Find where the given text appears and provide that cell's center as [x, y] coordinate. 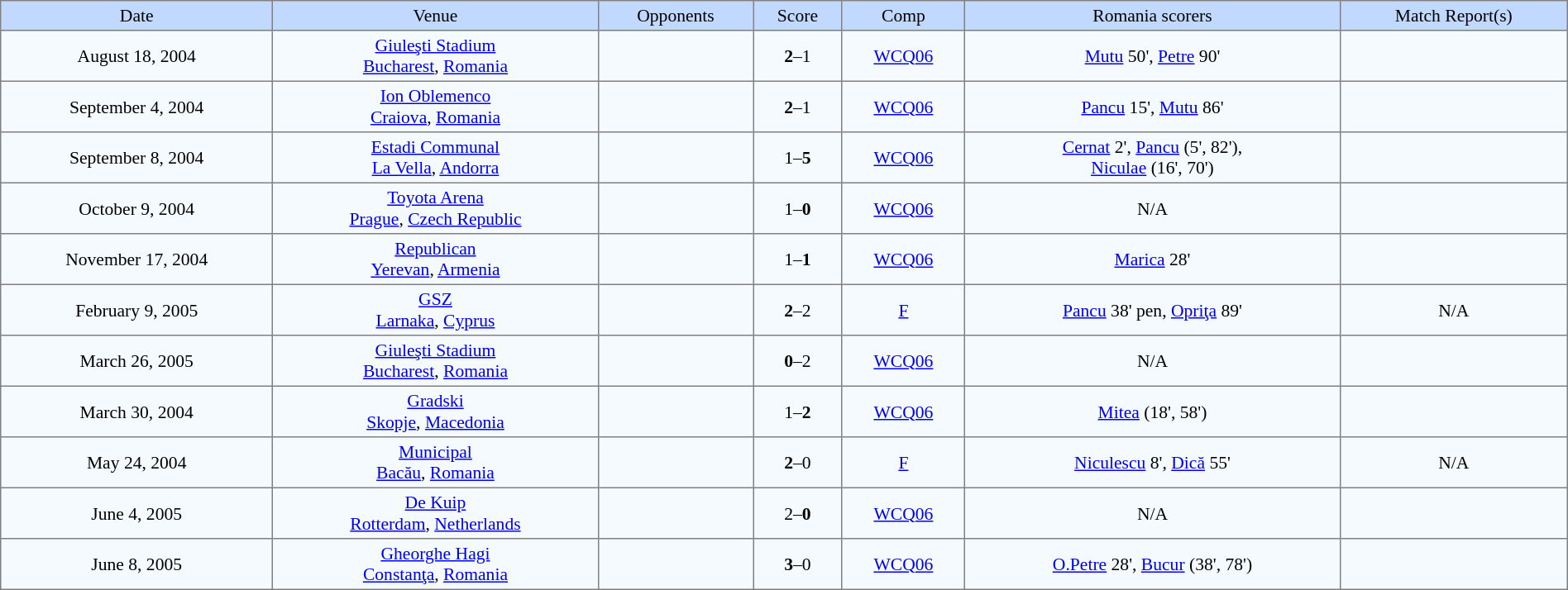
1–2 [797, 412]
June 4, 2005 [137, 513]
May 24, 2004 [137, 463]
Romania scorers [1153, 16]
Gheorghe HagiConstanţa, Romania [436, 564]
3–0 [797, 564]
Estadi CommunalLa Vella, Andorra [436, 158]
Niculescu 8', Dică 55' [1153, 463]
Mutu 50', Petre 90' [1153, 56]
2–2 [797, 310]
1–0 [797, 208]
MunicipalBacău, Romania [436, 463]
October 9, 2004 [137, 208]
O.Petre 28', Bucur (38', 78') [1153, 564]
November 17, 2004 [137, 259]
Comp [903, 16]
August 18, 2004 [137, 56]
Venue [436, 16]
Toyota ArenaPrague, Czech Republic [436, 208]
Marica 28' [1153, 259]
Match Report(s) [1454, 16]
1–5 [797, 158]
February 9, 2005 [137, 310]
Pancu 15', Mutu 86' [1153, 107]
March 30, 2004 [137, 412]
Mitea (18', 58') [1153, 412]
De KuipRotterdam, Netherlands [436, 513]
1–1 [797, 259]
March 26, 2005 [137, 361]
0–2 [797, 361]
Opponents [675, 16]
Date [137, 16]
September 8, 2004 [137, 158]
RepublicanYerevan, Armenia [436, 259]
GSZLarnaka, Cyprus [436, 310]
Cernat 2', Pancu (5', 82'), Niculae (16', 70') [1153, 158]
Ion OblemencoCraiova, Romania [436, 107]
September 4, 2004 [137, 107]
Score [797, 16]
GradskiSkopje, Macedonia [436, 412]
June 8, 2005 [137, 564]
Pancu 38' pen, Opriţa 89' [1153, 310]
